From the cell containing the given text, extract its center point as [x, y] coordinate. 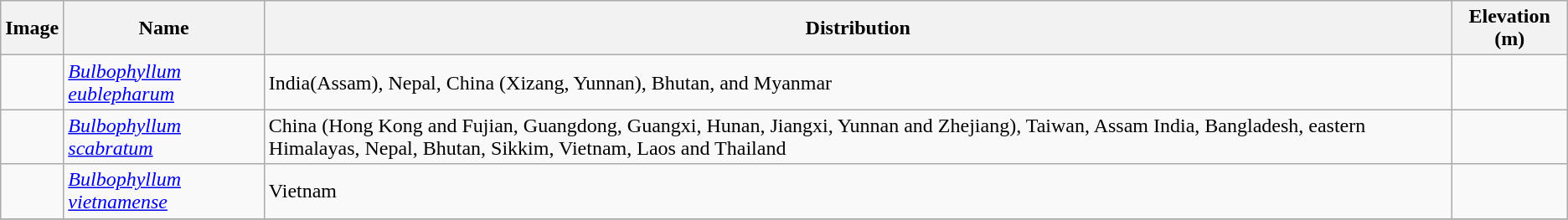
Elevation (m) [1509, 28]
India(Assam), Nepal, China (Xizang, Yunnan), Bhutan, and Myanmar [858, 82]
Bulbophyllum vietnamense [164, 191]
Vietnam [858, 191]
Distribution [858, 28]
Name [164, 28]
Bulbophyllum eublepharum [164, 82]
Bulbophyllum scabratum [164, 137]
Image [32, 28]
